Locate the cell with the specified text and output its (x, y) center coordinate. 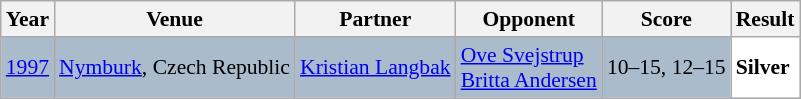
Score (666, 19)
Partner (376, 19)
Ove Svejstrup Britta Andersen (529, 68)
Silver (766, 68)
Venue (174, 19)
Year (28, 19)
Opponent (529, 19)
1997 (28, 68)
10–15, 12–15 (666, 68)
Kristian Langbak (376, 68)
Result (766, 19)
Nymburk, Czech Republic (174, 68)
